Capture the cell that displays the provided text and extract its [X, Y] central coordinate. 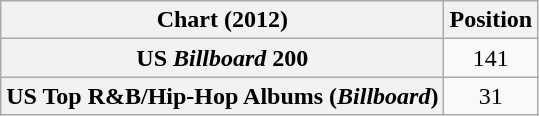
Chart (2012) [222, 20]
31 [491, 96]
US Top R&B/Hip-Hop Albums (Billboard) [222, 96]
141 [491, 58]
US Billboard 200 [222, 58]
Position [491, 20]
